Search for the cell housing the specified text and yield its [x, y] center coordinate. 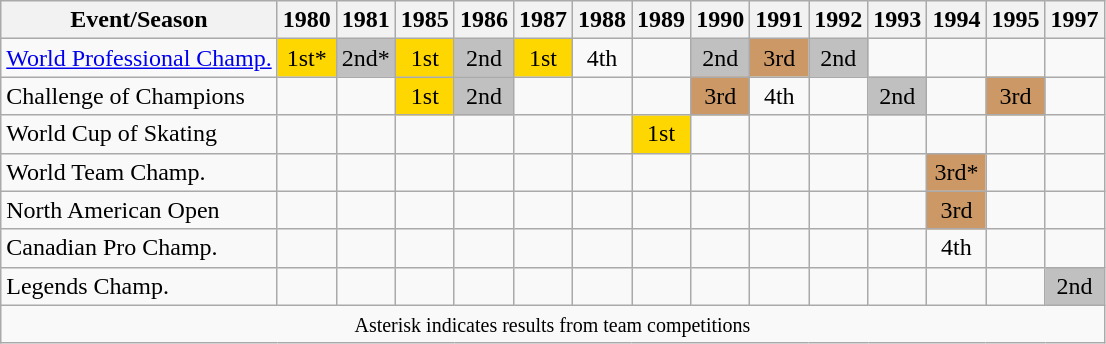
1994 [956, 20]
1981 [366, 20]
1980 [306, 20]
Asterisk indicates results from team competitions [552, 324]
1st* [306, 58]
3rd* [956, 172]
Event/Season [139, 20]
1985 [424, 20]
1986 [484, 20]
World Team Champ. [139, 172]
North American Open [139, 210]
World Professional Champ. [139, 58]
1993 [898, 20]
World Cup of Skating [139, 134]
1992 [838, 20]
1988 [602, 20]
1987 [542, 20]
1990 [720, 20]
1991 [780, 20]
1995 [1016, 20]
1997 [1074, 20]
Legends Champ. [139, 286]
1989 [662, 20]
Challenge of Champions [139, 96]
2nd* [366, 58]
Canadian Pro Champ. [139, 248]
